Detect which cell encompasses the target text, then output its (X, Y) center coordinate. 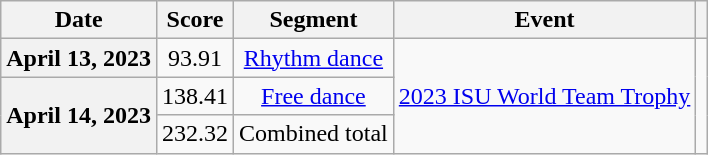
232.32 (194, 134)
138.41 (194, 96)
Rhythm dance (314, 58)
April 13, 2023 (79, 58)
93.91 (194, 58)
Segment (314, 20)
2023 ISU World Team Trophy (544, 96)
Combined total (314, 134)
Event (544, 20)
April 14, 2023 (79, 115)
Score (194, 20)
Free dance (314, 96)
Date (79, 20)
